Determine the [x, y] coordinate at the center of the cell enclosing the given text.  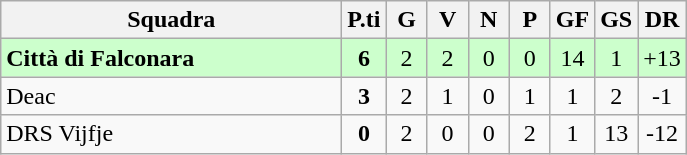
DRS Vijfje [172, 134]
+13 [662, 58]
V [448, 20]
6 [364, 58]
P.ti [364, 20]
DR [662, 20]
GS [616, 20]
GF [572, 20]
Deac [172, 96]
-12 [662, 134]
3 [364, 96]
N [488, 20]
-1 [662, 96]
P [530, 20]
13 [616, 134]
14 [572, 58]
G [406, 20]
Città di Falconara [172, 58]
Squadra [172, 20]
